Locate the cell with the specified text and output its [X, Y] center coordinate. 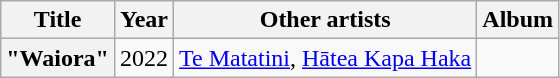
Te Matatini, Hātea Kapa Haka [326, 58]
Title [58, 20]
Other artists [326, 20]
"Waiora" [58, 58]
Year [144, 20]
2022 [144, 58]
Album [518, 20]
